Pinpoint the cell where the given text exists, returning its [x, y] midpoint coordinate. 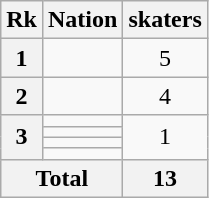
2 [22, 96]
Rk [22, 20]
4 [165, 96]
Total [62, 178]
5 [165, 58]
3 [22, 137]
skaters [165, 20]
Nation [82, 20]
13 [165, 178]
